Return the [X, Y] coordinate for the center point of the cell that contains the specified text.  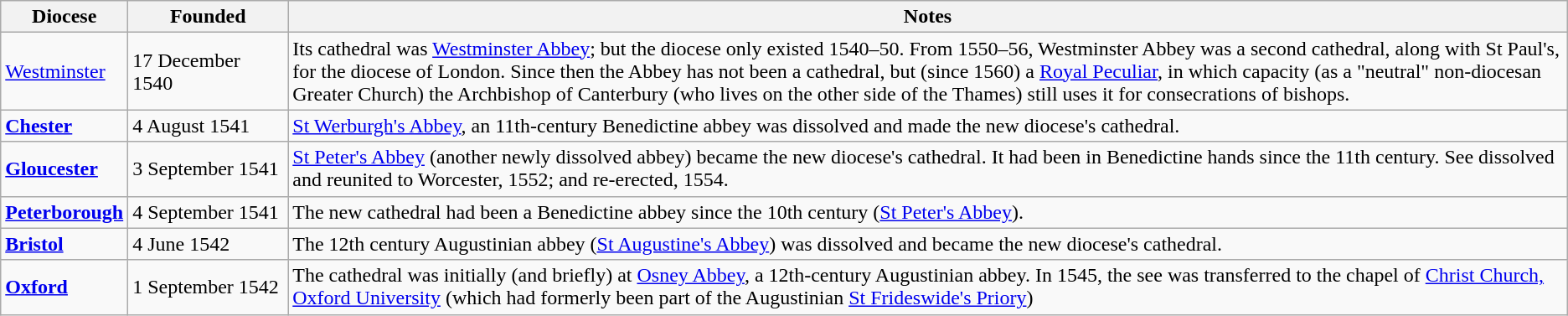
Peterborough [64, 212]
The new cathedral had been a Benedictine abbey since the 10th century (St Peter's Abbey). [928, 212]
Diocese [64, 17]
4 August 1541 [208, 126]
17 December 1540 [208, 71]
Notes [928, 17]
Westminster [64, 71]
The 12th century Augustinian abbey (St Augustine's Abbey) was dissolved and became the new diocese's cathedral. [928, 244]
4 September 1541 [208, 212]
Bristol [64, 244]
1 September 1542 [208, 287]
4 June 1542 [208, 244]
Gloucester [64, 169]
Oxford [64, 287]
St Werburgh's Abbey, an 11th-century Benedictine abbey was dissolved and made the new diocese's cathedral. [928, 126]
Founded [208, 17]
3 September 1541 [208, 169]
Chester [64, 126]
